Extract the [X, Y] coordinate from the center of the cell holding the provided text.  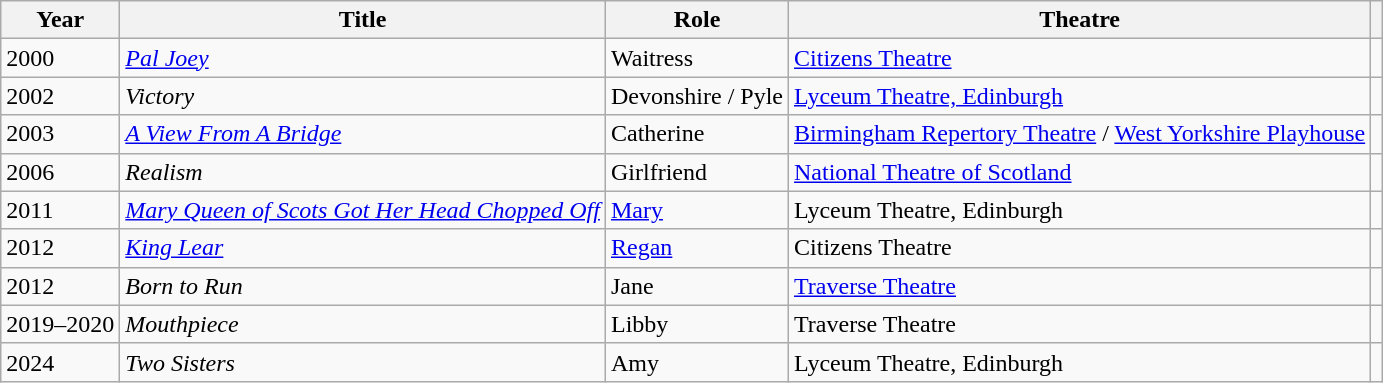
A View From A Bridge [363, 134]
2003 [60, 134]
Amy [696, 362]
Realism [363, 172]
2011 [60, 210]
Born to Run [363, 286]
2006 [60, 172]
Girlfriend [696, 172]
Birmingham Repertory Theatre / West Yorkshire Playhouse [1080, 134]
Waitress [696, 58]
Theatre [1080, 20]
Role [696, 20]
2024 [60, 362]
Year [60, 20]
Victory [363, 96]
Two Sisters [363, 362]
Mouthpiece [363, 324]
Devonshire / Pyle [696, 96]
Jane [696, 286]
Catherine [696, 134]
Pal Joey [363, 58]
Title [363, 20]
Libby [696, 324]
National Theatre of Scotland [1080, 172]
Mary Queen of Scots Got Her Head Chopped Off [363, 210]
King Lear [363, 248]
2019–2020 [60, 324]
2000 [60, 58]
2002 [60, 96]
Regan [696, 248]
Mary [696, 210]
